Output the [x, y] coordinate of the center of the cell containing the given text.  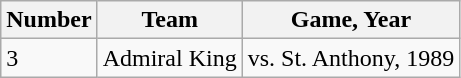
Number [49, 20]
Game, Year [351, 20]
vs. St. Anthony, 1989 [351, 58]
Team [170, 20]
3 [49, 58]
Admiral King [170, 58]
